Extract the [x, y] coordinate from the center of the cell holding the provided text.  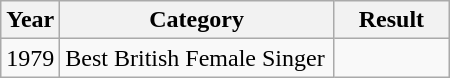
Best British Female Singer [197, 58]
1979 [30, 58]
Category [197, 20]
Result [391, 20]
Year [30, 20]
